Determine the [X, Y] coordinate at the center of the cell enclosing the given text.  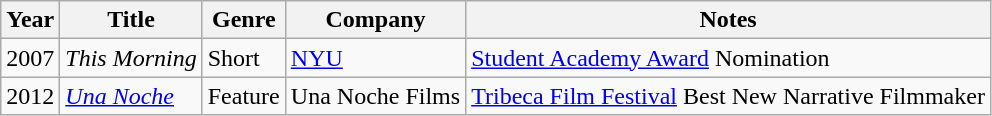
Year [30, 20]
NYU [375, 58]
Short [244, 58]
2012 [30, 96]
Student Academy Award Nomination [728, 58]
2007 [30, 58]
Genre [244, 20]
Una Noche Films [375, 96]
Notes [728, 20]
Tribeca Film Festival Best New Narrative Filmmaker [728, 96]
This Morning [131, 58]
Title [131, 20]
Una Noche [131, 96]
Company [375, 20]
Feature [244, 96]
